Find where the given text appears and provide that cell's center as [x, y] coordinate. 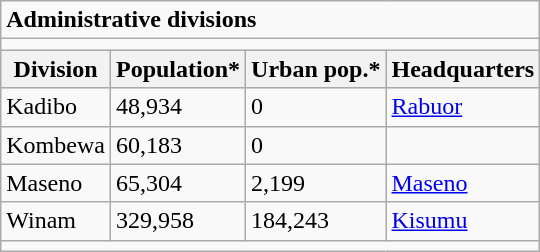
65,304 [178, 183]
Winam [56, 221]
48,934 [178, 107]
Division [56, 69]
2,199 [316, 183]
329,958 [178, 221]
Administrative divisions [270, 20]
Kombewa [56, 145]
Population* [178, 69]
60,183 [178, 145]
184,243 [316, 221]
Kadibo [56, 107]
Rabuor [463, 107]
Headquarters [463, 69]
Urban pop.* [316, 69]
Kisumu [463, 221]
